Determine the (x, y) coordinate at the center of the cell enclosing the given text.  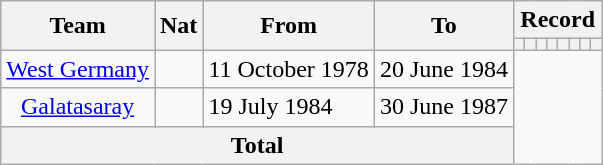
Galatasaray (78, 107)
Nat (178, 26)
Total (258, 145)
To (444, 26)
Team (78, 26)
Record (557, 20)
From (288, 26)
19 July 1984 (288, 107)
20 June 1984 (444, 69)
11 October 1978 (288, 69)
30 June 1987 (444, 107)
West Germany (78, 69)
